Pinpoint the cell where the given text exists, returning its (X, Y) midpoint coordinate. 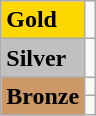
Gold (43, 20)
Silver (43, 58)
Bronze (43, 96)
